Detect which cell encompasses the target text, then output its [X, Y] center coordinate. 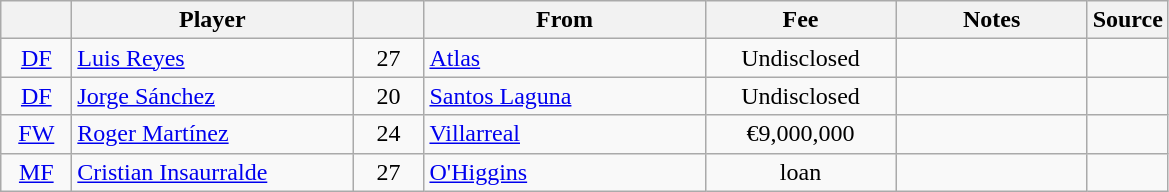
Jorge Sánchez [212, 96]
€9,000,000 [800, 134]
20 [388, 96]
Source [1128, 20]
MF [36, 172]
Fee [800, 20]
Notes [992, 20]
O'Higgins [564, 172]
Cristian Insaurralde [212, 172]
24 [388, 134]
Luis Reyes [212, 58]
loan [800, 172]
FW [36, 134]
Santos Laguna [564, 96]
Roger Martínez [212, 134]
From [564, 20]
Villarreal [564, 134]
Player [212, 20]
Atlas [564, 58]
